Return the (X, Y) coordinate for the center point of the cell that contains the specified text.  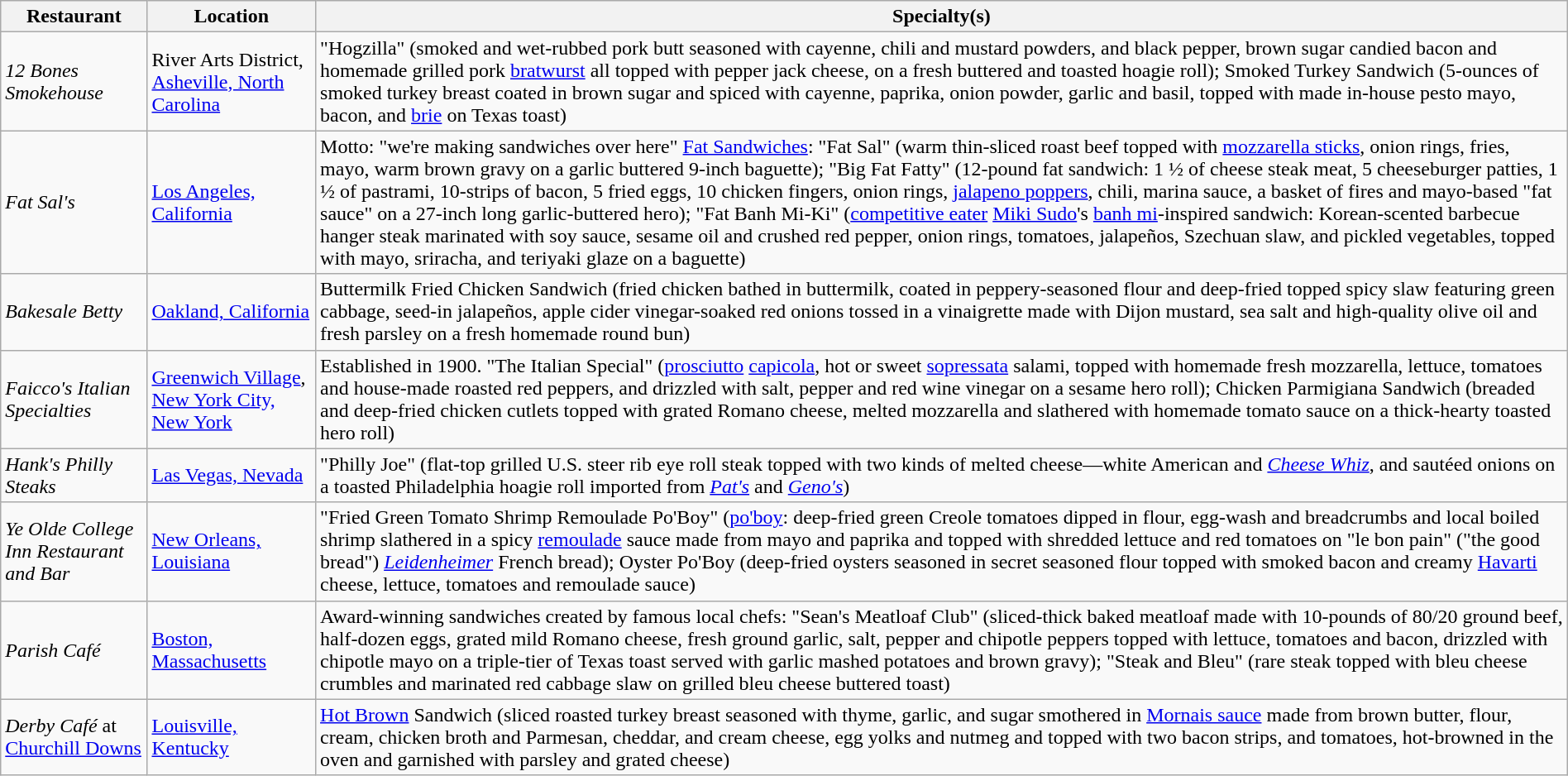
Greenwich Village, New York City, New York (232, 399)
Location (232, 17)
Restaurant (74, 17)
Las Vegas, Nevada (232, 475)
Boston, Massachusetts (232, 650)
Hank's Philly Steaks (74, 475)
Derby Café at Churchill Downs (74, 737)
Bakesale Betty (74, 312)
Louisville, Kentucky (232, 737)
River Arts District, Asheville, North Carolina (232, 81)
Los Angeles, California (232, 202)
Fat Sal's (74, 202)
Parish Café (74, 650)
Specialty(s) (942, 17)
12 Bones Smokehouse (74, 81)
Oakland, California (232, 312)
Ye Olde College Inn Restaurant and Bar (74, 551)
Faicco's Italian Specialties (74, 399)
New Orleans, Louisiana (232, 551)
